Locate the cell with the specified text and output its (X, Y) center coordinate. 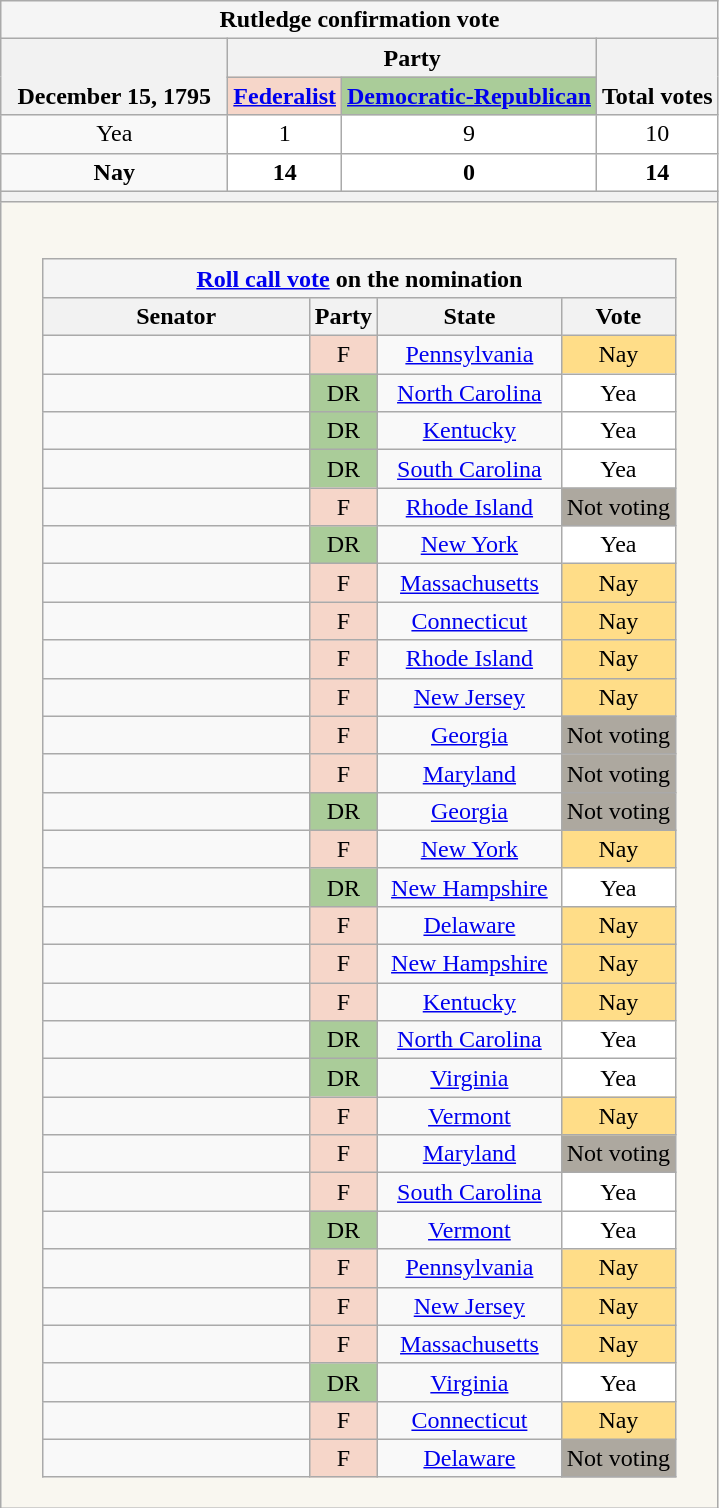
9 (470, 134)
Vote (618, 316)
0 (470, 172)
Senator (176, 316)
Roll call vote on the nomination (359, 278)
December 15, 1795 (114, 77)
Rutledge confirmation vote (360, 20)
1 (285, 134)
Democratic-Republican (470, 96)
Federalist (285, 96)
10 (658, 134)
Total votes (658, 77)
State (470, 316)
